Determine the (X, Y) coordinate at the center of the cell enclosing the given text.  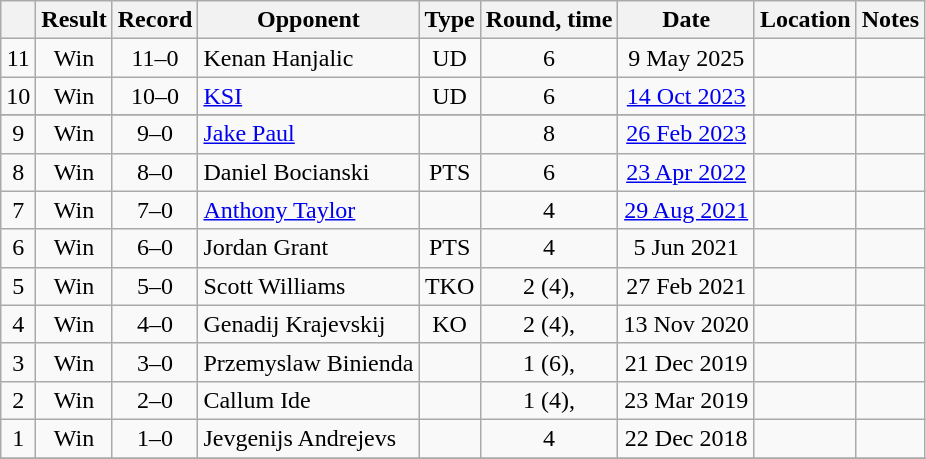
23 Mar 2019 (686, 400)
6–0 (155, 248)
Record (155, 20)
9–0 (155, 134)
5 Jun 2021 (686, 248)
Location (805, 20)
1 (18, 438)
Callum Ide (308, 400)
5 (18, 286)
9 May 2025 (686, 58)
9 (18, 134)
Anthony Taylor (308, 210)
Jordan Grant (308, 248)
KO (450, 324)
8–0 (155, 172)
5–0 (155, 286)
3–0 (155, 362)
26 Feb 2023 (686, 134)
23 Apr 2022 (686, 172)
Result (74, 20)
Date (686, 20)
Jevgenijs Andrejevs (308, 438)
10–0 (155, 96)
Opponent (308, 20)
1 (4), (549, 400)
1 (6), (549, 362)
22 Dec 2018 (686, 438)
TKO (450, 286)
3 (18, 362)
1–0 (155, 438)
2 (18, 400)
14 Oct 2023 (686, 96)
7 (18, 210)
Scott Williams (308, 286)
Notes (890, 20)
Kenan Hanjalic (308, 58)
KSI (308, 96)
7–0 (155, 210)
21 Dec 2019 (686, 362)
Genadij Krajevskij (308, 324)
10 (18, 96)
13 Nov 2020 (686, 324)
Jake Paul (308, 134)
11 (18, 58)
Przemyslaw Binienda (308, 362)
4–0 (155, 324)
27 Feb 2021 (686, 286)
11–0 (155, 58)
Daniel Bocianski (308, 172)
Type (450, 20)
29 Aug 2021 (686, 210)
Round, time (549, 20)
2–0 (155, 400)
